Pinpoint the cell where the given text exists, returning its [X, Y] midpoint coordinate. 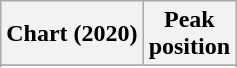
Peakposition [189, 34]
Chart (2020) [72, 34]
